Identify which cell holds the provided text, then report its [x, y] central coordinate. 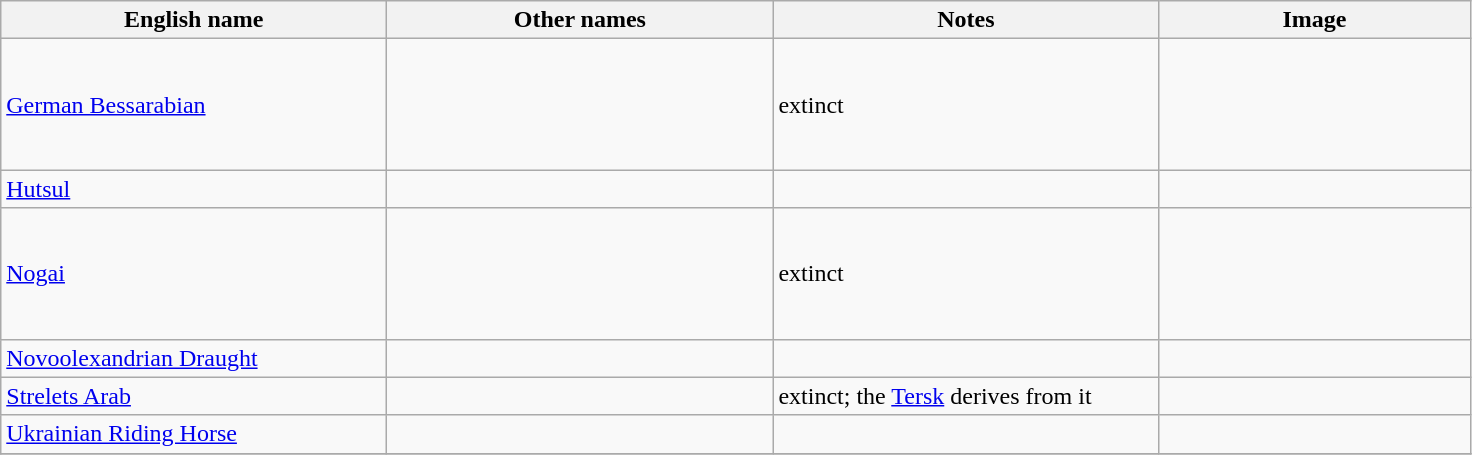
English name [194, 20]
Nogai [194, 274]
Notes [966, 20]
Hutsul [194, 189]
Image [1314, 20]
Strelets Arab [194, 396]
Other names [580, 20]
Ukrainian Riding Horse [194, 434]
Novoolexandrian Draught [194, 358]
German Bessarabian [194, 104]
extinct; the Tersk derives from it [966, 396]
